From the cell containing the given text, extract its center point as [x, y] coordinate. 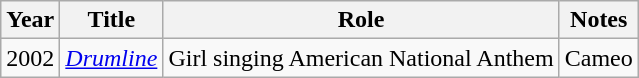
2002 [30, 58]
Title [112, 20]
Role [361, 20]
Year [30, 20]
Notes [598, 20]
Drumline [112, 58]
Girl singing American National Anthem [361, 58]
Cameo [598, 58]
